Capture the cell that displays the provided text and extract its (X, Y) central coordinate. 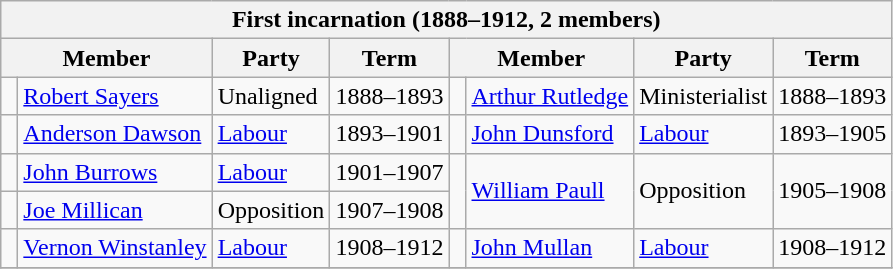
Robert Sayers (115, 96)
Unaligned (271, 96)
Vernon Winstanley (115, 248)
Joe Millican (115, 210)
Anderson Dawson (115, 134)
Arthur Rutledge (550, 96)
Ministerialist (704, 96)
John Burrows (115, 172)
John Mullan (550, 248)
1905–1908 (832, 191)
1893–1905 (832, 134)
1907–1908 (390, 210)
First incarnation (1888–1912, 2 members) (446, 20)
1901–1907 (390, 172)
William Paull (550, 191)
John Dunsford (550, 134)
1893–1901 (390, 134)
